Capture the cell that displays the provided text and extract its (x, y) central coordinate. 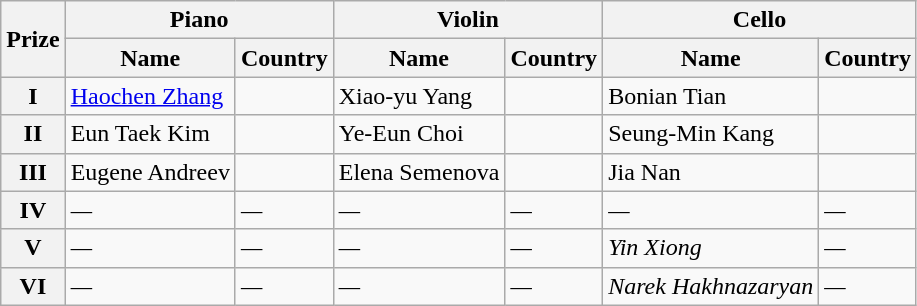
Ye-Eun Choi (419, 134)
Violin (468, 20)
Xiao-yu Yang (419, 96)
V (33, 248)
II (33, 134)
Jia Nan (711, 172)
Yin Xiong (711, 248)
Elena Semenova (419, 172)
Seung-Min Kang (711, 134)
Narek Hakhnazaryan (711, 286)
Haochen Zhang (150, 96)
Prize (33, 39)
Eugene Andreev (150, 172)
IV (33, 210)
I (33, 96)
Eun Taek Kim (150, 134)
Piano (199, 20)
Bonian Tian (711, 96)
III (33, 172)
Cello (760, 20)
VI (33, 286)
